Identify which cell holds the provided text, then report its (x, y) central coordinate. 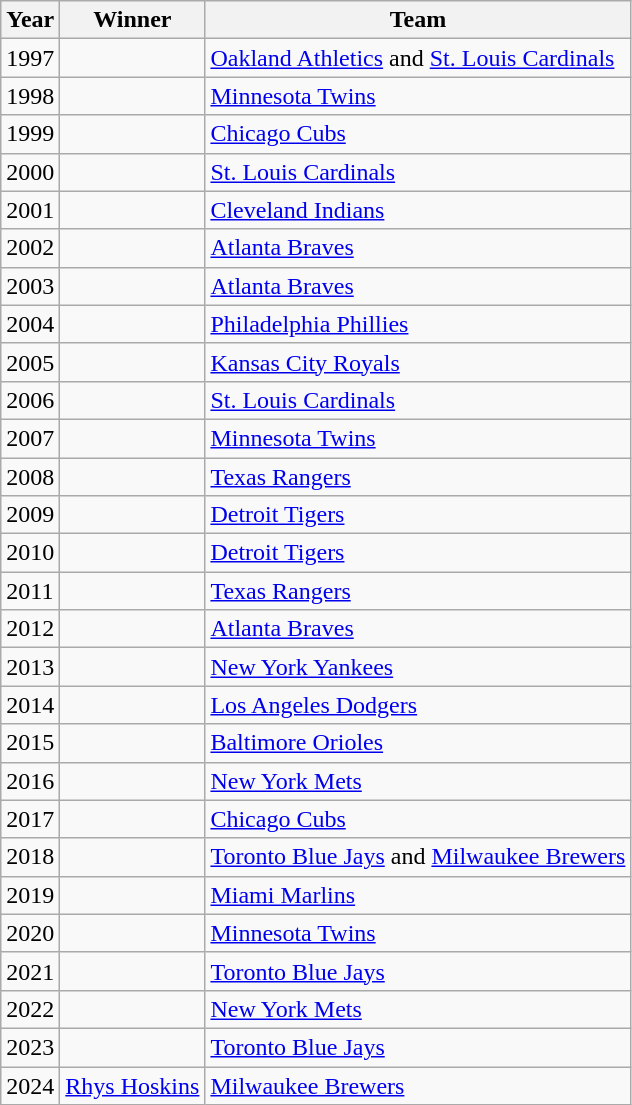
2009 (30, 515)
2018 (30, 857)
Oakland Athletics and St. Louis Cardinals (418, 58)
Year (30, 20)
2013 (30, 667)
2006 (30, 400)
2017 (30, 819)
2016 (30, 781)
2019 (30, 895)
Milwaukee Brewers (418, 1085)
2003 (30, 286)
Kansas City Royals (418, 362)
1999 (30, 134)
Team (418, 20)
Toronto Blue Jays and Milwaukee Brewers (418, 857)
1997 (30, 58)
2015 (30, 743)
2011 (30, 591)
1998 (30, 96)
2024 (30, 1085)
Rhys Hoskins (132, 1085)
New York Yankees (418, 667)
2004 (30, 324)
2000 (30, 172)
2012 (30, 629)
2023 (30, 1047)
2022 (30, 1009)
Cleveland Indians (418, 210)
2005 (30, 362)
2001 (30, 210)
Miami Marlins (418, 895)
Baltimore Orioles (418, 743)
2008 (30, 477)
2014 (30, 705)
2007 (30, 438)
2010 (30, 553)
2020 (30, 933)
2002 (30, 248)
Winner (132, 20)
2021 (30, 971)
Philadelphia Phillies (418, 324)
Los Angeles Dodgers (418, 705)
